Capture the cell that displays the provided text and extract its [x, y] central coordinate. 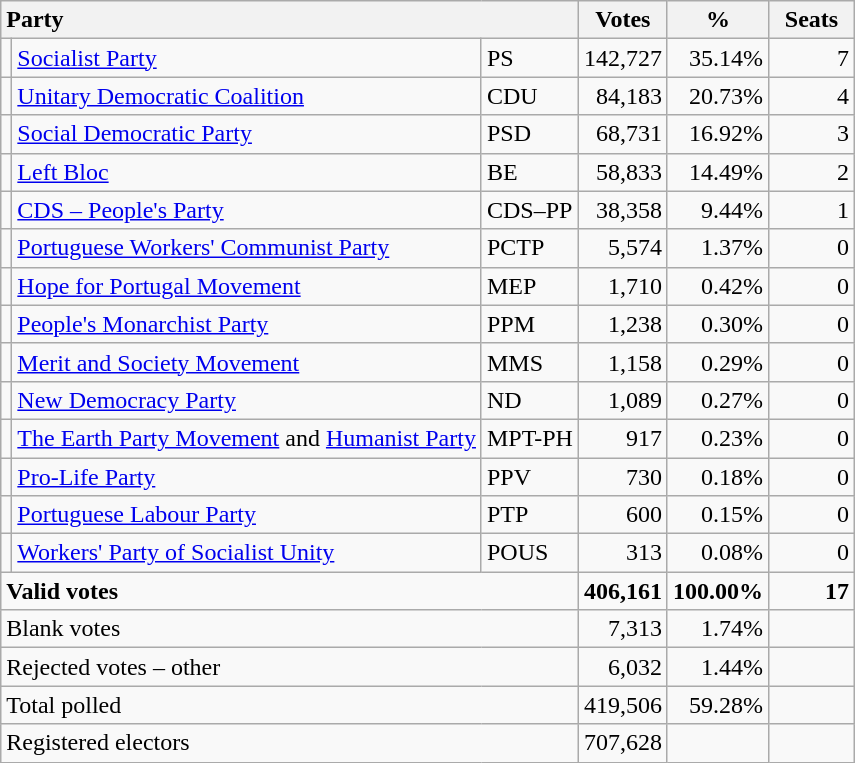
MMS [530, 362]
CDU [530, 96]
313 [622, 553]
16.92% [718, 134]
7,313 [622, 629]
917 [622, 438]
CDS – People's Party [247, 210]
0.15% [718, 515]
1.37% [718, 248]
1,158 [622, 362]
PS [530, 58]
1,710 [622, 286]
600 [622, 515]
7 [811, 58]
0.30% [718, 324]
68,731 [622, 134]
0.29% [718, 362]
Total polled [290, 705]
9.44% [718, 210]
1 [811, 210]
PTP [530, 515]
35.14% [718, 58]
0.23% [718, 438]
1.74% [718, 629]
6,032 [622, 667]
707,628 [622, 743]
Hope for Portugal Movement [247, 286]
Merit and Society Movement [247, 362]
1,238 [622, 324]
Seats [811, 20]
New Democracy Party [247, 400]
0.18% [718, 477]
MPT-PH [530, 438]
2 [811, 172]
84,183 [622, 96]
Workers' Party of Socialist Unity [247, 553]
0.27% [718, 400]
Valid votes [290, 591]
CDS–PP [530, 210]
PCTP [530, 248]
PPM [530, 324]
Votes [622, 20]
Pro-Life Party [247, 477]
59.28% [718, 705]
Social Democratic Party [247, 134]
Rejected votes – other [290, 667]
Blank votes [290, 629]
38,358 [622, 210]
Portuguese Workers' Communist Party [247, 248]
Left Bloc [247, 172]
Portuguese Labour Party [247, 515]
1,089 [622, 400]
BE [530, 172]
0.42% [718, 286]
0.08% [718, 553]
1.44% [718, 667]
People's Monarchist Party [247, 324]
17 [811, 591]
14.49% [718, 172]
58,833 [622, 172]
ND [530, 400]
406,161 [622, 591]
3 [811, 134]
POUS [530, 553]
4 [811, 96]
MEP [530, 286]
100.00% [718, 591]
Socialist Party [247, 58]
Unitary Democratic Coalition [247, 96]
PPV [530, 477]
20.73% [718, 96]
142,727 [622, 58]
The Earth Party Movement and Humanist Party [247, 438]
% [718, 20]
PSD [530, 134]
Registered electors [290, 743]
5,574 [622, 248]
419,506 [622, 705]
730 [622, 477]
Party [290, 20]
